Return the [X, Y] coordinate for the center point of the cell that contains the specified text.  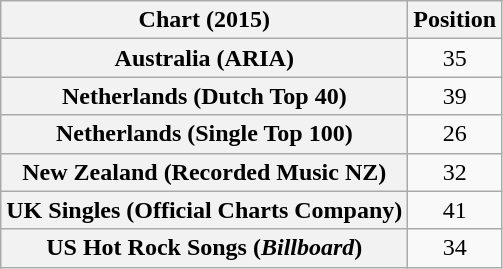
41 [455, 210]
Chart (2015) [204, 20]
32 [455, 172]
Australia (ARIA) [204, 58]
UK Singles (Official Charts Company) [204, 210]
34 [455, 248]
Netherlands (Dutch Top 40) [204, 96]
US Hot Rock Songs (Billboard) [204, 248]
26 [455, 134]
Netherlands (Single Top 100) [204, 134]
Position [455, 20]
New Zealand (Recorded Music NZ) [204, 172]
39 [455, 96]
35 [455, 58]
